For the text-containing cell, return its midpoint in [x, y] coordinate format. 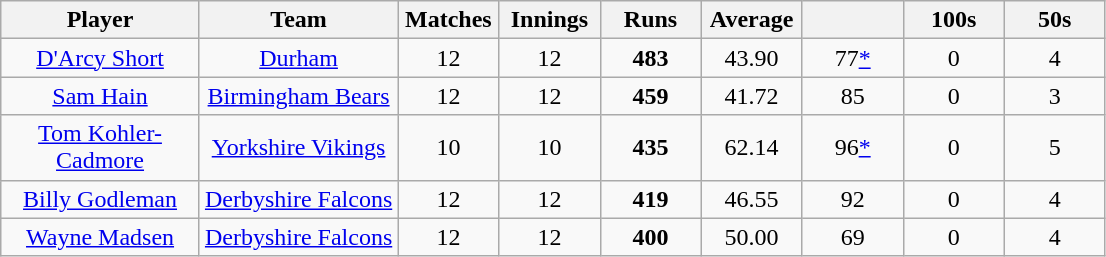
85 [852, 96]
92 [852, 199]
3 [1054, 96]
Tom Kohler-Cadmore [100, 148]
100s [954, 20]
459 [650, 96]
D'Arcy Short [100, 58]
483 [650, 58]
62.14 [752, 148]
77* [852, 58]
Wayne Madsen [100, 237]
69 [852, 237]
Matches [448, 20]
46.55 [752, 199]
Sam Hain [100, 96]
Durham [298, 58]
Yorkshire Vikings [298, 148]
400 [650, 237]
Team [298, 20]
Birmingham Bears [298, 96]
Player [100, 20]
Billy Godleman [100, 199]
Average [752, 20]
419 [650, 199]
43.90 [752, 58]
50s [1054, 20]
Innings [550, 20]
435 [650, 148]
96* [852, 148]
41.72 [752, 96]
5 [1054, 148]
50.00 [752, 237]
Runs [650, 20]
